From the cell containing the given text, extract its center point as [X, Y] coordinate. 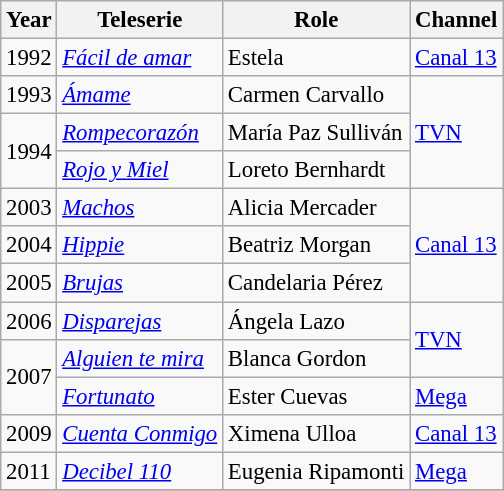
Estela [316, 58]
Ximena Ulloa [316, 433]
María Paz Sulliván [316, 133]
2011 [29, 471]
Ámame [140, 95]
2004 [29, 245]
2005 [29, 283]
Fácil de amar [140, 58]
Ester Cuevas [316, 396]
Eugenia Ripamonti [316, 471]
Candelaria Pérez [316, 283]
Role [316, 20]
Cuenta Conmigo [140, 433]
Decibel 110 [140, 471]
Hippie [140, 245]
Disparejas [140, 321]
2006 [29, 321]
Beatriz Morgan [316, 245]
Teleserie [140, 20]
Loreto Bernhardt [316, 170]
Alguien te mira [140, 358]
Alicia Mercader [316, 208]
1993 [29, 95]
Ángela Lazo [316, 321]
Fortunato [140, 396]
2007 [29, 376]
Rompecorazón [140, 133]
Rojo y Miel [140, 170]
Year [29, 20]
Carmen Carvallo [316, 95]
2009 [29, 433]
2003 [29, 208]
Machos [140, 208]
Blanca Gordon [316, 358]
1992 [29, 58]
Brujas [140, 283]
1994 [29, 152]
Channel [456, 20]
